Pinpoint the cell where the given text exists, returning its (X, Y) midpoint coordinate. 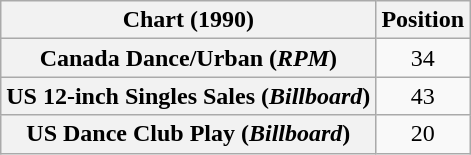
20 (423, 134)
Position (423, 20)
Chart (1990) (188, 20)
34 (423, 58)
43 (423, 96)
US 12-inch Singles Sales (Billboard) (188, 96)
Canada Dance/Urban (RPM) (188, 58)
US Dance Club Play (Billboard) (188, 134)
